For the text-containing cell, return its midpoint in [X, Y] coordinate format. 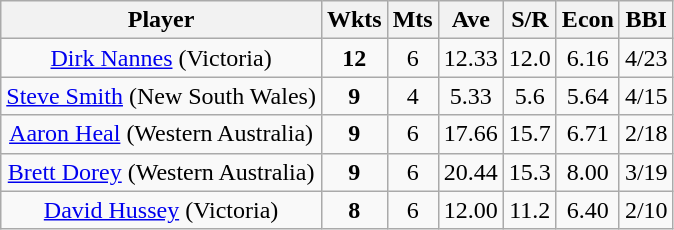
Steve Smith (New South Wales) [162, 96]
4 [412, 96]
12.0 [530, 58]
6.40 [588, 210]
Dirk Nannes (Victoria) [162, 58]
BBI [646, 20]
David Hussey (Victoria) [162, 210]
17.66 [470, 134]
12.00 [470, 210]
12 [354, 58]
Aaron Heal (Western Australia) [162, 134]
3/19 [646, 172]
15.3 [530, 172]
Brett Dorey (Western Australia) [162, 172]
Econ [588, 20]
8.00 [588, 172]
Ave [470, 20]
Wkts [354, 20]
20.44 [470, 172]
S/R [530, 20]
6.71 [588, 134]
5.6 [530, 96]
6.16 [588, 58]
8 [354, 210]
2/10 [646, 210]
Player [162, 20]
12.33 [470, 58]
5.33 [470, 96]
4/23 [646, 58]
11.2 [530, 210]
5.64 [588, 96]
15.7 [530, 134]
2/18 [646, 134]
Mts [412, 20]
4/15 [646, 96]
